Find where the given text appears and provide that cell's center as [x, y] coordinate. 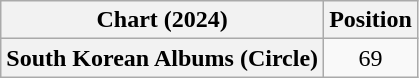
South Korean Albums (Circle) [162, 58]
Chart (2024) [162, 20]
69 [371, 58]
Position [371, 20]
